Scan for the cell matching the given text and deliver its (x, y) coordinate at center. 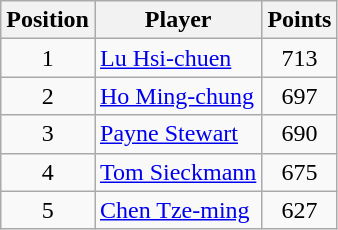
Ho Ming-chung (178, 96)
2 (48, 96)
Chen Tze-ming (178, 210)
4 (48, 172)
627 (300, 210)
675 (300, 172)
690 (300, 134)
Player (178, 20)
1 (48, 58)
Payne Stewart (178, 134)
697 (300, 96)
5 (48, 210)
Lu Hsi-chuen (178, 58)
Points (300, 20)
Position (48, 20)
Tom Sieckmann (178, 172)
3 (48, 134)
713 (300, 58)
